Identify which cell holds the provided text, then report its [X, Y] central coordinate. 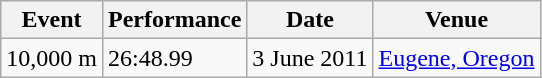
3 June 2011 [310, 58]
Date [310, 20]
26:48.99 [174, 58]
10,000 m [52, 58]
Venue [456, 20]
Event [52, 20]
Eugene, Oregon [456, 58]
Performance [174, 20]
